Scan for the cell matching the given text and deliver its [X, Y] coordinate at center. 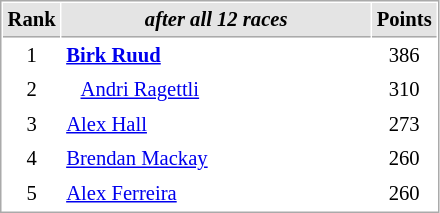
386 [404, 56]
Points [404, 20]
Rank [32, 20]
1 [32, 56]
2 [32, 90]
5 [32, 194]
Alex Ferreira [216, 194]
after all 12 races [216, 20]
Brendan Mackay [216, 158]
Andri Ragettli [216, 90]
273 [404, 124]
Birk Ruud [216, 56]
4 [32, 158]
310 [404, 90]
Alex Hall [216, 124]
3 [32, 124]
